Pinpoint the cell where the given text exists, returning its [X, Y] midpoint coordinate. 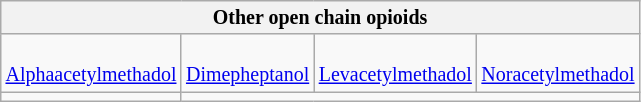
Alphaacetylmethadol [91, 64]
Noracetylmethadol [558, 64]
Other open chain opioids [320, 18]
Dimepheptanol [248, 64]
Levacetylmethadol [396, 64]
